From the cell containing the given text, extract its center point as (x, y) coordinate. 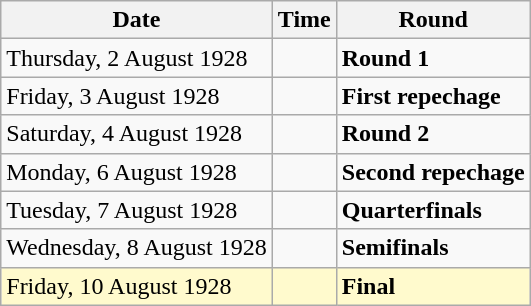
First repechage (433, 96)
Time (304, 20)
Quarterfinals (433, 210)
Round 2 (433, 134)
Friday, 10 August 1928 (137, 286)
Tuesday, 7 August 1928 (137, 210)
Thursday, 2 August 1928 (137, 58)
Final (433, 286)
Second repechage (433, 172)
Wednesday, 8 August 1928 (137, 248)
Monday, 6 August 1928 (137, 172)
Saturday, 4 August 1928 (137, 134)
Round (433, 20)
Semifinals (433, 248)
Friday, 3 August 1928 (137, 96)
Round 1 (433, 58)
Date (137, 20)
